Detect which cell encompasses the target text, then output its [x, y] center coordinate. 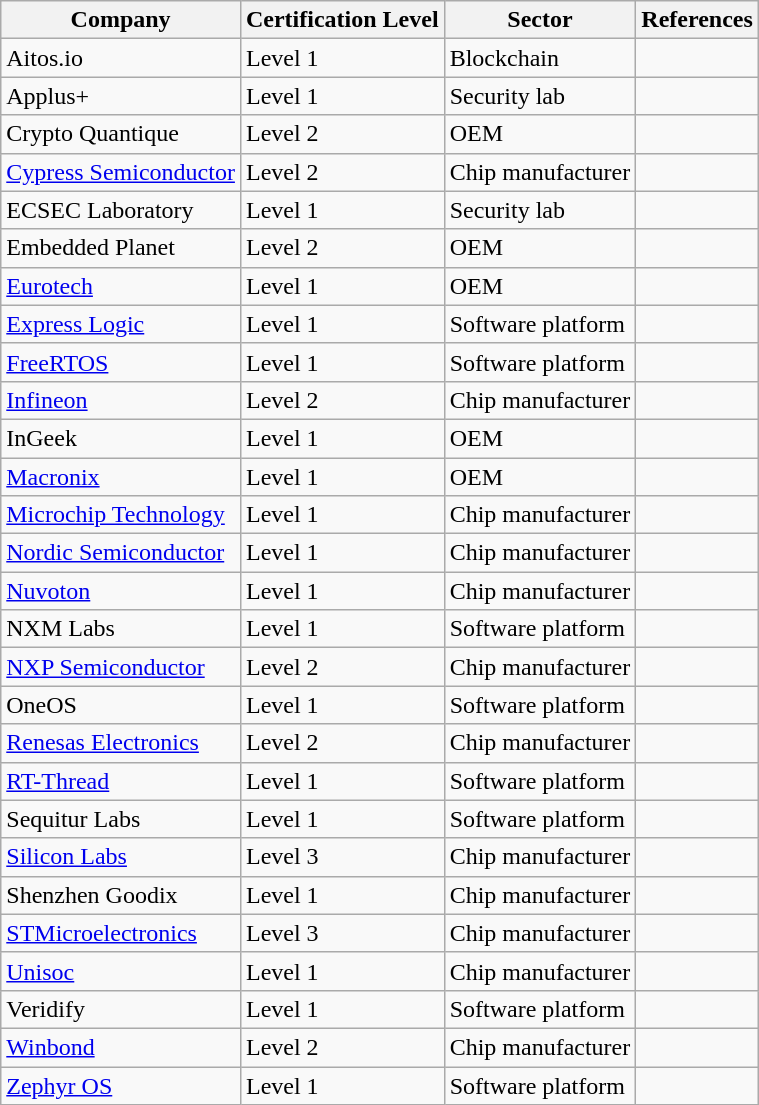
Silicon Labs [121, 857]
Embedded Planet [121, 248]
Eurotech [121, 286]
Infineon [121, 400]
Macronix [121, 477]
References [698, 20]
OneOS [121, 705]
Company [121, 20]
Nuvoton [121, 591]
Aitos.io [121, 58]
Sequitur Labs [121, 819]
Winbond [121, 1047]
STMicroelectronics [121, 933]
Cypress Semiconductor [121, 172]
RT-Thread [121, 781]
Shenzhen Goodix [121, 895]
NXP Semiconductor [121, 667]
Veridify [121, 1009]
Express Logic [121, 324]
ECSEC Laboratory [121, 210]
NXM Labs [121, 629]
Sector [540, 20]
Renesas Electronics [121, 743]
Unisoc [121, 971]
Zephyr OS [121, 1085]
Blockchain [540, 58]
FreeRTOS [121, 362]
Nordic Semiconductor [121, 553]
Microchip Technology [121, 515]
Certification Level [342, 20]
Crypto Quantique [121, 134]
InGeek [121, 438]
Applus+ [121, 96]
